For the text-containing cell, return its midpoint in [X, Y] coordinate format. 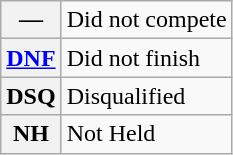
DNF [31, 58]
Did not compete [146, 20]
— [31, 20]
NH [31, 134]
DSQ [31, 96]
Did not finish [146, 58]
Not Held [146, 134]
Disqualified [146, 96]
